Scan for the cell matching the given text and deliver its [x, y] coordinate at center. 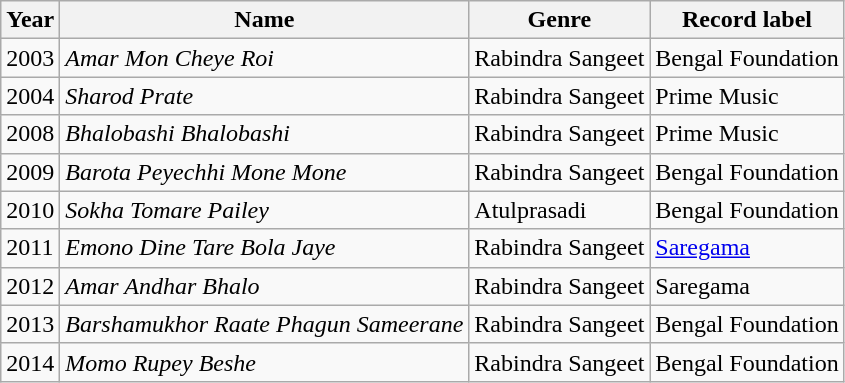
Genre [560, 20]
Amar Andhar Bhalo [264, 286]
Barshamukhor Raate Phagun Sameerane [264, 324]
Barota Peyechhi Mone Mone [264, 172]
2013 [30, 324]
Sharod Prate [264, 96]
Emono Dine Tare Bola Jaye [264, 248]
Amar Mon Cheye Roi [264, 58]
Year [30, 20]
Bhalobashi Bhalobashi [264, 134]
2009 [30, 172]
2004 [30, 96]
2012 [30, 286]
2008 [30, 134]
Record label [747, 20]
2011 [30, 248]
2014 [30, 362]
2010 [30, 210]
Momo Rupey Beshe [264, 362]
Atulprasadi [560, 210]
Sokha Tomare Pailey [264, 210]
Name [264, 20]
2003 [30, 58]
